From the cell containing the given text, extract its center point as [x, y] coordinate. 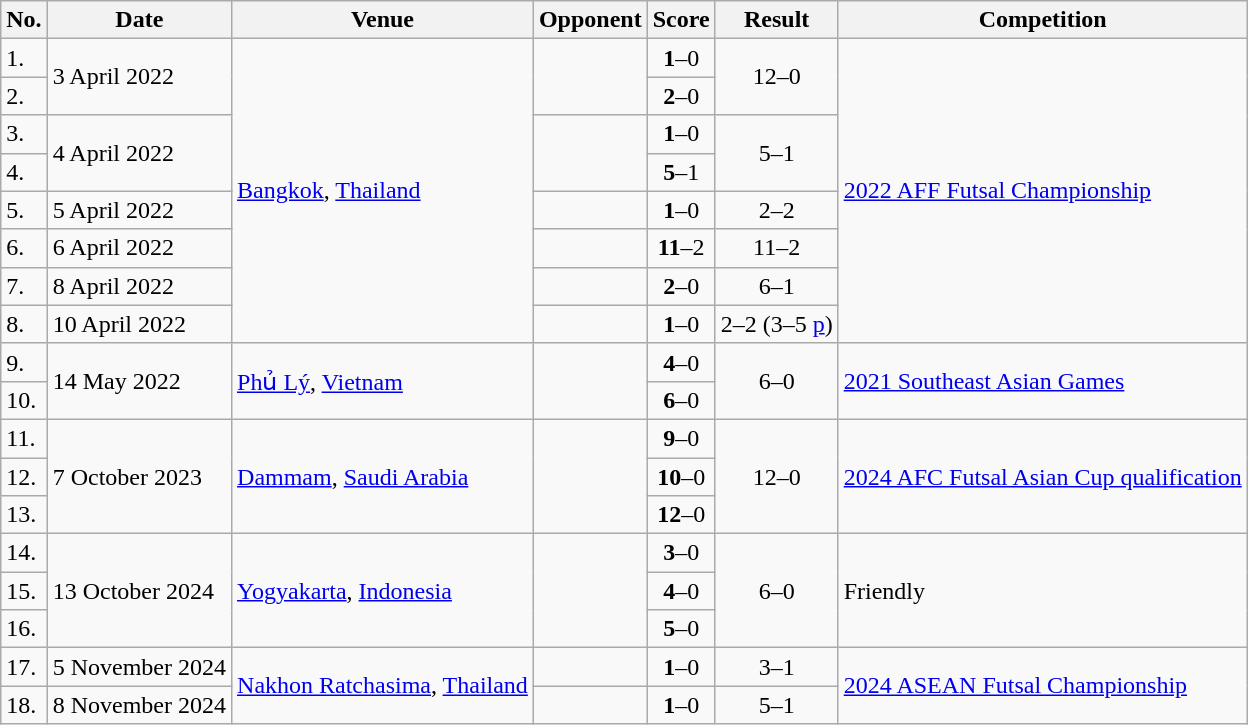
Bangkok, Thailand [383, 191]
5 November 2024 [139, 667]
8 November 2024 [139, 705]
3–1 [776, 667]
No. [24, 20]
2–2 (3–5 p) [776, 324]
Friendly [1042, 591]
Phủ Lý, Vietnam [383, 381]
10–0 [681, 477]
6 April 2022 [139, 248]
6. [24, 248]
8 April 2022 [139, 286]
6–1 [776, 286]
3 April 2022 [139, 77]
5. [24, 210]
13 October 2024 [139, 591]
Nakhon Ratchasima, Thailand [383, 686]
4 April 2022 [139, 153]
Result [776, 20]
Dammam, Saudi Arabia [383, 476]
16. [24, 629]
2024 AFC Futsal Asian Cup qualification [1042, 476]
1. [24, 58]
Competition [1042, 20]
13. [24, 515]
2–2 [776, 210]
Date [139, 20]
3. [24, 134]
2. [24, 96]
5–0 [681, 629]
Score [681, 20]
7. [24, 286]
8. [24, 324]
14 May 2022 [139, 381]
2024 ASEAN Futsal Championship [1042, 686]
2022 AFF Futsal Championship [1042, 191]
Venue [383, 20]
15. [24, 591]
Yogyakarta, Indonesia [383, 591]
10. [24, 400]
2021 Southeast Asian Games [1042, 381]
4. [24, 172]
3–0 [681, 553]
7 October 2023 [139, 476]
Opponent [590, 20]
10 April 2022 [139, 324]
12. [24, 477]
17. [24, 667]
9. [24, 362]
18. [24, 705]
9–0 [681, 438]
11. [24, 438]
14. [24, 553]
5 April 2022 [139, 210]
